Return [X, Y] of the center of cell containing provided text 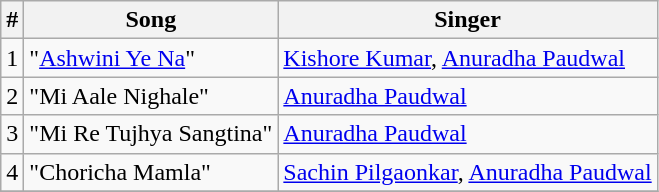
Sachin Pilgaonkar, Anuradha Paudwal [468, 172]
Kishore Kumar, Anuradha Paudwal [468, 58]
3 [12, 134]
Song [151, 20]
"Mi Re Tujhya Sangtina" [151, 134]
4 [12, 172]
Singer [468, 20]
"Choricha Mamla" [151, 172]
# [12, 20]
"Ashwini Ye Na" [151, 58]
2 [12, 96]
1 [12, 58]
"Mi Aale Nighale" [151, 96]
